Capture the cell that displays the provided text and extract its (X, Y) central coordinate. 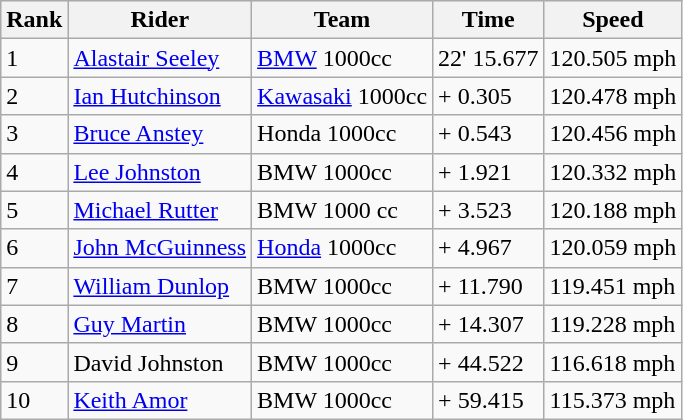
120.456 mph (613, 134)
Ian Hutchinson (160, 96)
4 (34, 172)
+ 0.305 (488, 96)
120.059 mph (613, 248)
5 (34, 210)
120.332 mph (613, 172)
115.373 mph (613, 400)
+ 0.543 (488, 134)
119.451 mph (613, 286)
119.228 mph (613, 324)
+ 4.967 (488, 248)
David Johnston (160, 362)
Bruce Anstey (160, 134)
Speed (613, 20)
6 (34, 248)
+ 11.790 (488, 286)
Alastair Seeley (160, 58)
120.505 mph (613, 58)
Kawasaki 1000cc (342, 96)
Keith Amor (160, 400)
Rank (34, 20)
8 (34, 324)
120.478 mph (613, 96)
120.188 mph (613, 210)
Time (488, 20)
+ 59.415 (488, 400)
Michael Rutter (160, 210)
+ 1.921 (488, 172)
1 (34, 58)
+ 3.523 (488, 210)
9 (34, 362)
Guy Martin (160, 324)
John McGuinness (160, 248)
+ 44.522 (488, 362)
William Dunlop (160, 286)
+ 14.307 (488, 324)
10 (34, 400)
3 (34, 134)
22' 15.677 (488, 58)
Lee Johnston (160, 172)
116.618 mph (613, 362)
Rider (160, 20)
2 (34, 96)
BMW 1000 cc (342, 210)
7 (34, 286)
Team (342, 20)
